Scan for the cell matching the given text and deliver its [X, Y] coordinate at center. 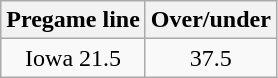
Over/under [210, 20]
Pregame line [74, 20]
37.5 [210, 58]
Iowa 21.5 [74, 58]
